From the cell containing the given text, extract its center point as (x, y) coordinate. 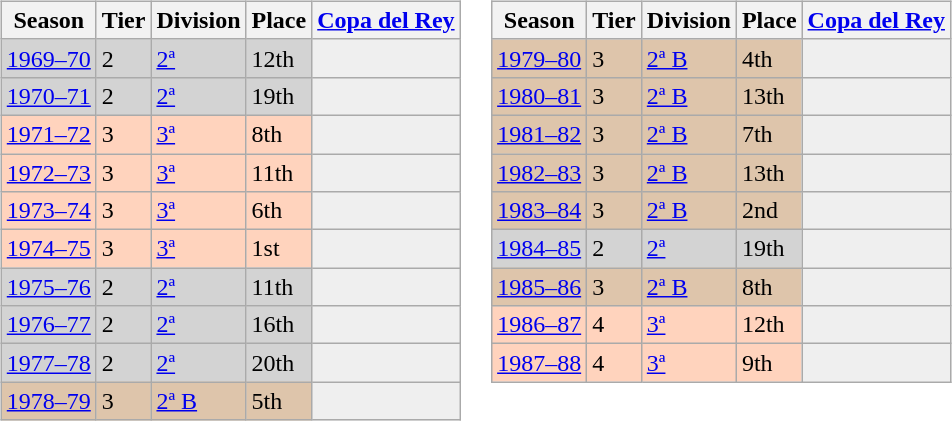
4th (769, 58)
1981–82 (540, 134)
1972–73 (48, 173)
1986–87 (540, 325)
1982–83 (540, 173)
6th (279, 211)
7th (769, 134)
1983–84 (540, 211)
1st (279, 249)
1980–81 (540, 96)
1979–80 (540, 58)
1970–71 (48, 96)
1969–70 (48, 58)
20th (279, 363)
1987–88 (540, 363)
16th (279, 325)
1984–85 (540, 249)
1976–77 (48, 325)
9th (769, 363)
1975–76 (48, 287)
1971–72 (48, 134)
5th (279, 401)
1977–78 (48, 363)
1985–86 (540, 287)
1973–74 (48, 211)
1978–79 (48, 401)
1974–75 (48, 249)
2nd (769, 211)
